Determine the [x, y] coordinate at the center of the cell enclosing the given text.  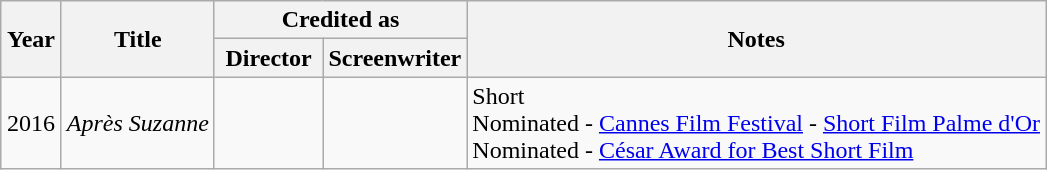
Après Suzanne [138, 123]
Title [138, 39]
Screenwriter [395, 58]
2016 [32, 123]
Notes [756, 39]
Director [268, 58]
Year [32, 39]
Credited as [340, 20]
ShortNominated - Cannes Film Festival - Short Film Palme d'OrNominated - César Award for Best Short Film [756, 123]
